Scan for the cell matching the given text and deliver its (x, y) coordinate at center. 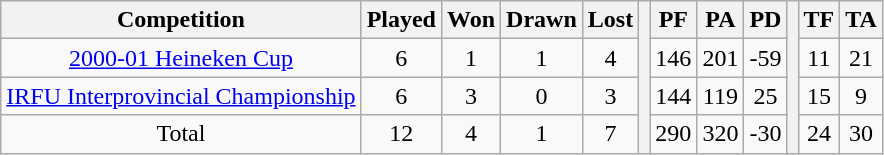
12 (401, 134)
15 (819, 96)
-59 (766, 58)
290 (674, 134)
320 (720, 134)
21 (862, 58)
2000-01 Heineken Cup (181, 58)
144 (674, 96)
TF (819, 20)
24 (819, 134)
Played (401, 20)
30 (862, 134)
146 (674, 58)
PA (720, 20)
11 (819, 58)
Total (181, 134)
Lost (610, 20)
7 (610, 134)
201 (720, 58)
25 (766, 96)
PF (674, 20)
PD (766, 20)
IRFU Interprovincial Championship (181, 96)
0 (542, 96)
TA (862, 20)
-30 (766, 134)
9 (862, 96)
Drawn (542, 20)
Competition (181, 20)
Won (470, 20)
119 (720, 96)
